Capture the cell that displays the provided text and extract its (X, Y) central coordinate. 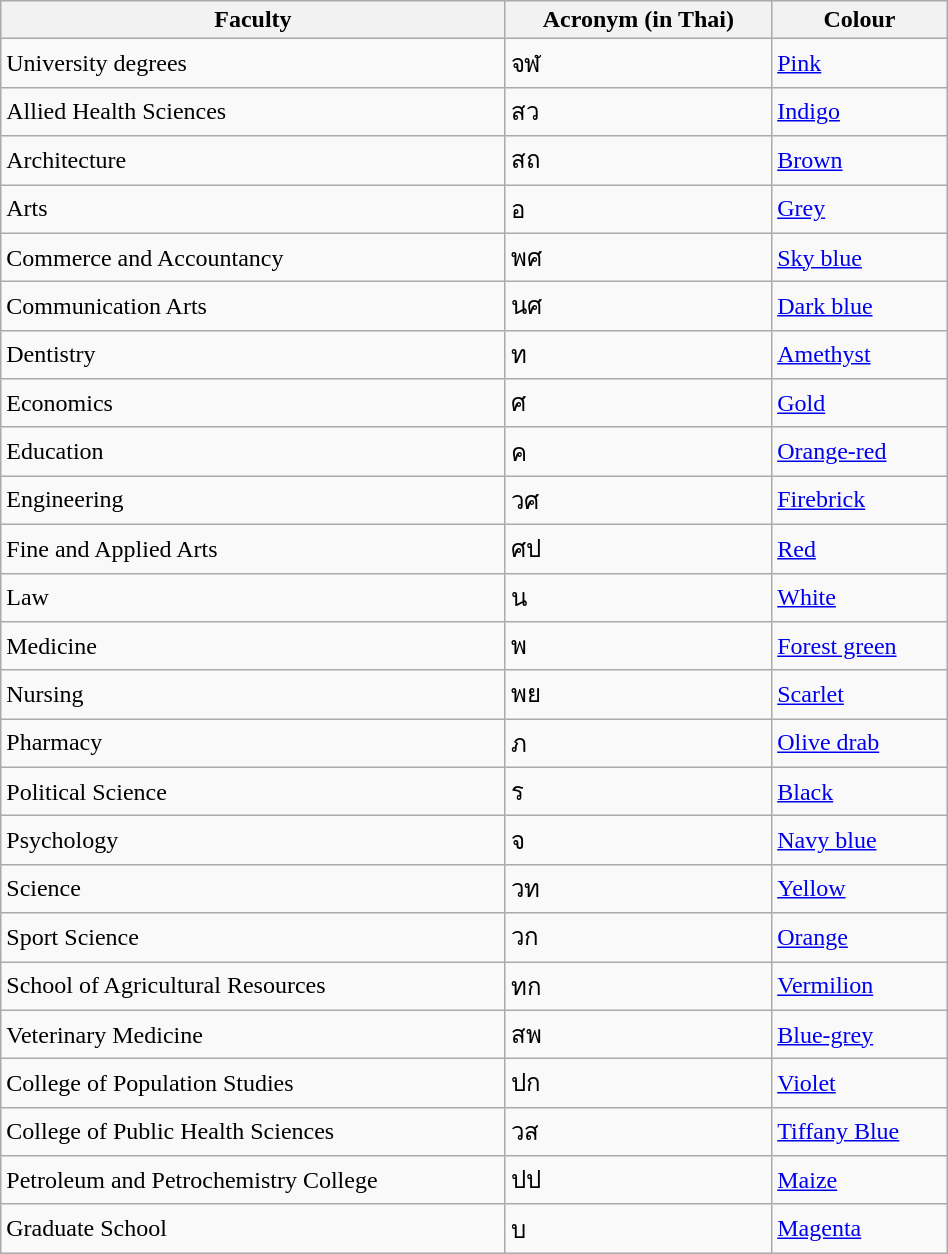
Communication Arts (253, 306)
บ (638, 1228)
Faculty (253, 20)
วท (638, 888)
วศ (638, 500)
ท (638, 354)
Architecture (253, 160)
น (638, 598)
Forest green (860, 646)
Orange-red (860, 452)
College of Public Health Sciences (253, 1132)
พศ (638, 258)
Orange (860, 938)
พย (638, 694)
ศ (638, 404)
ศป (638, 548)
Maize (860, 1180)
Economics (253, 404)
Blue-grey (860, 1034)
Tiffany Blue (860, 1132)
Amethyst (860, 354)
University degrees (253, 64)
Yellow (860, 888)
Veterinary Medicine (253, 1034)
Education (253, 452)
อ (638, 208)
Petroleum and Petrochemistry College (253, 1180)
นศ (638, 306)
พ (638, 646)
Red (860, 548)
Colour (860, 20)
สว (638, 112)
ปป (638, 1180)
Fine and Applied Arts (253, 548)
Grey (860, 208)
จ (638, 840)
ร (638, 792)
Scarlet (860, 694)
Vermilion (860, 986)
Violet (860, 1084)
Pharmacy (253, 744)
ทก (638, 986)
Firebrick (860, 500)
วส (638, 1132)
Medicine (253, 646)
Sky blue (860, 258)
White (860, 598)
Brown (860, 160)
Olive drab (860, 744)
School of Agricultural Resources (253, 986)
ภ (638, 744)
Gold (860, 404)
ปก (638, 1084)
สถ (638, 160)
Political Science (253, 792)
Acronym (in Thai) (638, 20)
College of Population Studies (253, 1084)
สพ (638, 1034)
Dentistry (253, 354)
Pink (860, 64)
Graduate School (253, 1228)
Nursing (253, 694)
Magenta (860, 1228)
Navy blue (860, 840)
Science (253, 888)
จฬ (638, 64)
Black (860, 792)
Allied Health Sciences (253, 112)
Dark blue (860, 306)
วก (638, 938)
Arts (253, 208)
Engineering (253, 500)
Indigo (860, 112)
ค (638, 452)
Commerce and Accountancy (253, 258)
Sport Science (253, 938)
Psychology (253, 840)
Law (253, 598)
